Return (x, y) of the center of cell containing provided text 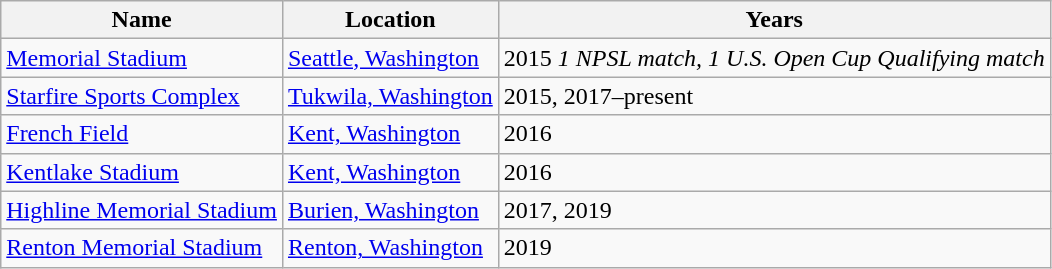
Memorial Stadium (142, 58)
Starfire Sports Complex (142, 96)
2015, 2017–present (774, 96)
Location (390, 20)
Years (774, 20)
Kentlake Stadium (142, 172)
2017, 2019 (774, 210)
Seattle, Washington (390, 58)
Renton Memorial Stadium (142, 248)
2019 (774, 248)
Name (142, 20)
Tukwila, Washington (390, 96)
Renton, Washington (390, 248)
Highline Memorial Stadium (142, 210)
French Field (142, 134)
Burien, Washington (390, 210)
2015 1 NPSL match, 1 U.S. Open Cup Qualifying match (774, 58)
